Return the (x, y) coordinate for the center point of the cell that contains the specified text.  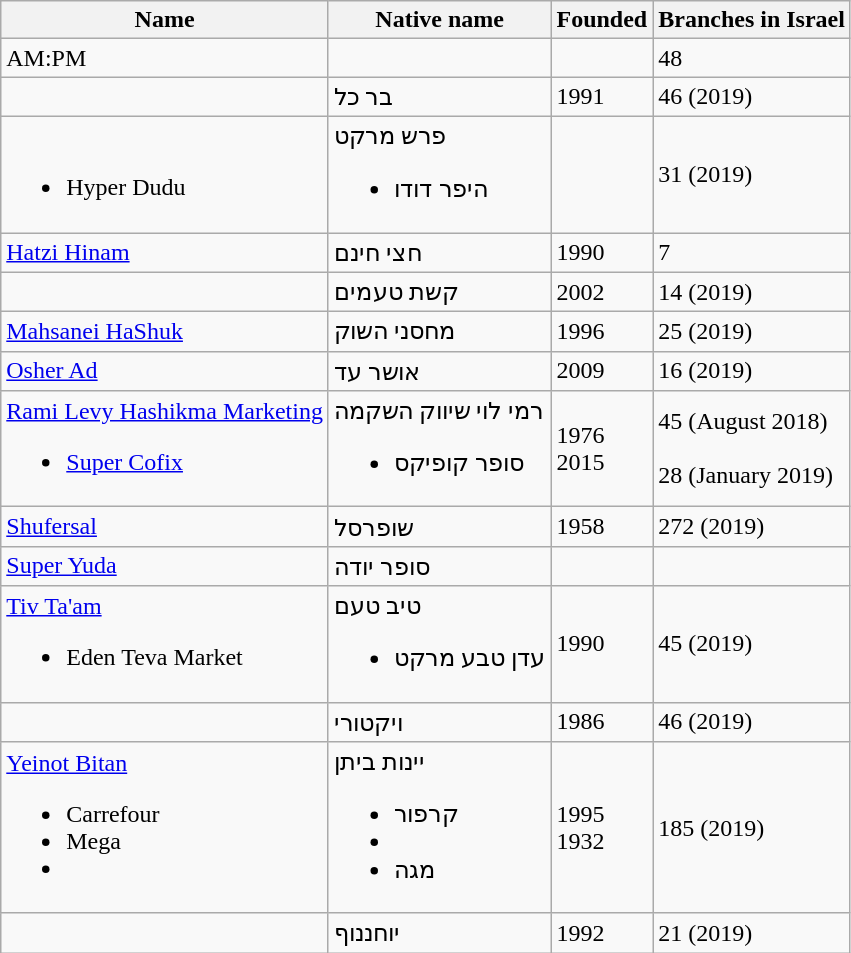
16 (2019) (752, 371)
185 (2019) (752, 828)
יוחננוף (440, 933)
48 (752, 58)
Yeinot BitanCarrefourMega (165, 828)
1996 (602, 332)
7 (752, 252)
Name (165, 20)
45 (2019) (752, 644)
14 (2019) (752, 292)
Super Yuda (165, 566)
Hatzi Hinam (165, 252)
272 (2019) (752, 527)
ויקטורי (440, 722)
טיב טעםעדן טבע מרקט (440, 644)
Branches in Israel (752, 20)
2002 (602, 292)
19951932 (602, 828)
Tiv Ta'amEden Teva Market (165, 644)
45 (August 2018)28 (January 2019) (752, 449)
1992 (602, 933)
Rami Levy Hashikma MarketingSuper Cofix (165, 449)
19762015 (602, 449)
חצי חינם (440, 252)
31 (2019) (752, 174)
Mahsanei HaShuk (165, 332)
מחסני השוק (440, 332)
Native name (440, 20)
יינות ביתןקרפורמגה (440, 828)
Osher Ad (165, 371)
בר כל (440, 97)
אושר עד (440, 371)
Shufersal (165, 527)
2009 (602, 371)
רמי לוי שיווק השקמהסופר קופיקס (440, 449)
1991 (602, 97)
פרש מרקטהיפר דודו (440, 174)
AM:PM (165, 58)
25 (2019) (752, 332)
21 (2019) (752, 933)
Hyper Dudu (165, 174)
קשת טעמים (440, 292)
1958 (602, 527)
1986 (602, 722)
Founded (602, 20)
סופר יודה (440, 566)
שופרסל (440, 527)
